Identify which cell holds the provided text, then report its [X, Y] central coordinate. 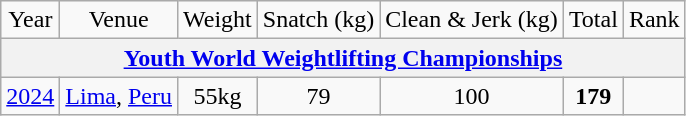
Snatch (kg) [318, 20]
79 [318, 96]
Weight [218, 20]
Lima, Peru [119, 96]
179 [593, 96]
Clean & Jerk (kg) [472, 20]
Year [30, 20]
2024 [30, 96]
Total [593, 20]
Rank [654, 20]
Youth World Weightlifting Championships [343, 58]
Venue [119, 20]
55kg [218, 96]
100 [472, 96]
